Return [X, Y] of the center of cell containing provided text 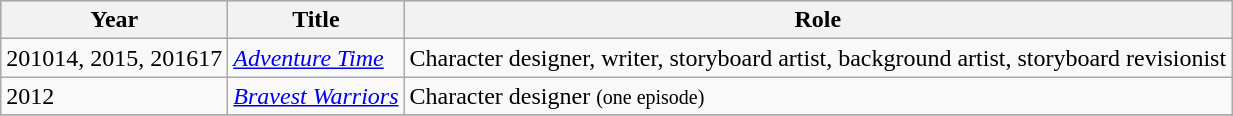
Character designer (one episode) [818, 96]
Role [818, 20]
Title [316, 20]
Character designer, writer, storyboard artist, background artist, storyboard revisionist [818, 58]
Adventure Time [316, 58]
Year [114, 20]
2012 [114, 96]
201014, 2015, 201617 [114, 58]
Bravest Warriors [316, 96]
